Return the [X, Y] coordinate for the center point of the cell that contains the specified text.  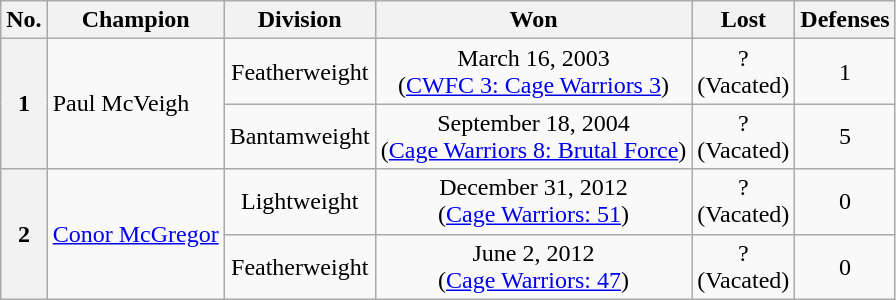
Conor McGregor [136, 234]
June 2, 2012 (Cage Warriors: 47) [534, 266]
December 31, 2012 (Cage Warriors: 51) [534, 202]
Lost [744, 20]
September 18, 2004 (Cage Warriors 8: Brutal Force) [534, 136]
Bantamweight [300, 136]
Won [534, 20]
Champion [136, 20]
Division [300, 20]
Paul McVeigh [136, 104]
Lightweight [300, 202]
Defenses [845, 20]
No. [24, 20]
2 [24, 234]
5 [845, 136]
March 16, 2003 (CWFC 3: Cage Warriors 3) [534, 72]
